Output the (x, y) coordinate of the center of the cell containing the given text.  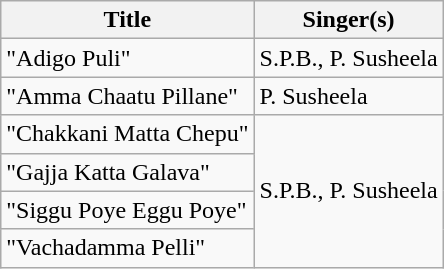
"Adigo Puli" (128, 58)
"Siggu Poye Eggu Poye" (128, 210)
Singer(s) (348, 20)
"Amma Chaatu Pillane" (128, 96)
"Chakkani Matta Chepu" (128, 134)
"Gajja Katta Galava" (128, 172)
Title (128, 20)
P. Susheela (348, 96)
"Vachadamma Pelli" (128, 248)
